Scan for the cell matching the given text and deliver its (x, y) coordinate at center. 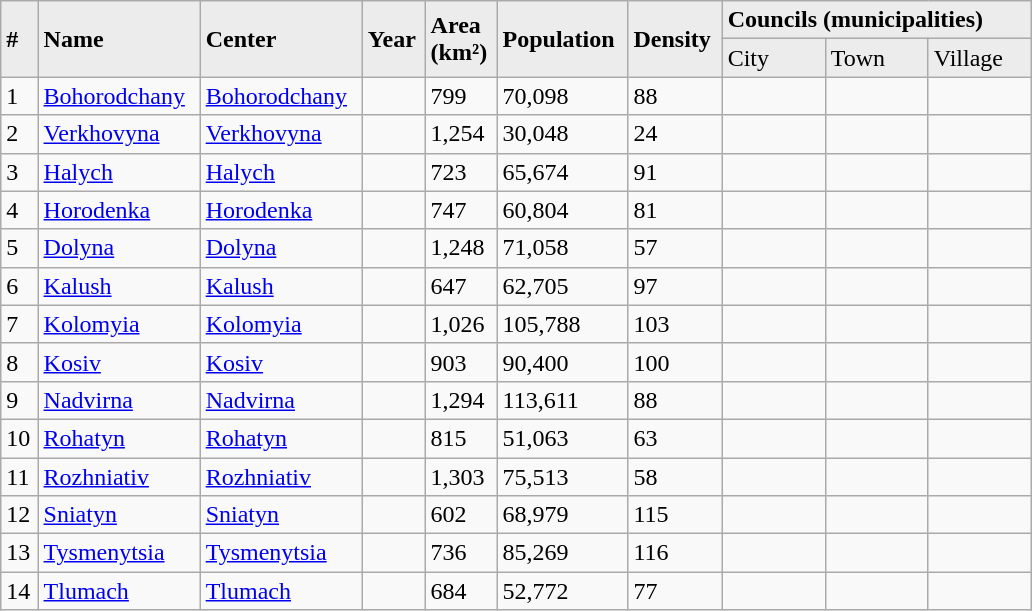
75,513 (562, 477)
City (774, 58)
4 (20, 210)
52,772 (562, 591)
3 (20, 172)
81 (675, 210)
60,804 (562, 210)
723 (461, 172)
8 (20, 362)
Village (980, 58)
71,058 (562, 248)
799 (461, 96)
Population (562, 39)
815 (461, 438)
103 (675, 324)
903 (461, 362)
11 (20, 477)
100 (675, 362)
684 (461, 591)
10 (20, 438)
5 (20, 248)
9 (20, 400)
65,674 (562, 172)
Councils (municipalities) (876, 20)
Density (675, 39)
647 (461, 286)
77 (675, 591)
Area(km²) (461, 39)
85,269 (562, 553)
58 (675, 477)
62,705 (562, 286)
1 (20, 96)
Year (394, 39)
1,303 (461, 477)
70,098 (562, 96)
113,611 (562, 400)
51,063 (562, 438)
1,254 (461, 134)
1,248 (461, 248)
6 (20, 286)
1,026 (461, 324)
116 (675, 553)
2 (20, 134)
63 (675, 438)
13 (20, 553)
68,979 (562, 515)
Town (876, 58)
736 (461, 553)
Center (281, 39)
1,294 (461, 400)
115 (675, 515)
12 (20, 515)
Name (119, 39)
105,788 (562, 324)
747 (461, 210)
602 (461, 515)
97 (675, 286)
7 (20, 324)
14 (20, 591)
# (20, 39)
30,048 (562, 134)
90,400 (562, 362)
57 (675, 248)
91 (675, 172)
24 (675, 134)
